Provide the (x, y) coordinate of the cell's center where the given text is located.  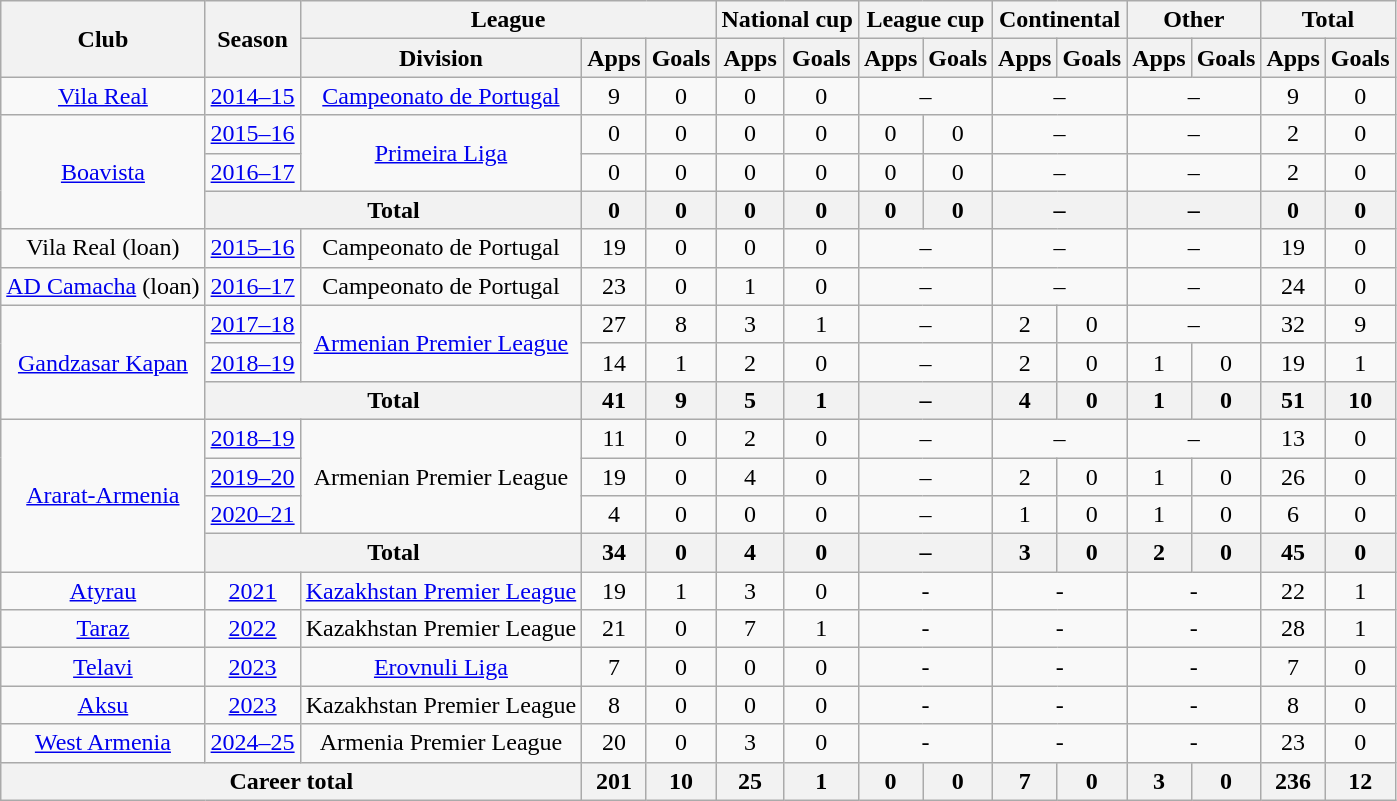
Gandzasar Kapan (103, 362)
Career total (292, 781)
236 (1293, 781)
11 (614, 438)
2022 (252, 629)
41 (614, 400)
28 (1293, 629)
National cup (787, 20)
Primeira Liga (441, 153)
Armenia Premier League (441, 743)
27 (614, 324)
West Armenia (103, 743)
12 (1360, 781)
51 (1293, 400)
Erovnuli Liga (441, 667)
24 (1293, 286)
34 (614, 553)
League cup (925, 20)
20 (614, 743)
Division (441, 58)
2017–18 (252, 324)
2024–25 (252, 743)
13 (1293, 438)
Season (252, 39)
League (508, 20)
Taraz (103, 629)
201 (614, 781)
Telavi (103, 667)
5 (750, 400)
Club (103, 39)
32 (1293, 324)
Other (1194, 20)
2021 (252, 591)
14 (614, 362)
AD Camacha (loan) (103, 286)
2019–20 (252, 477)
Atyrau (103, 591)
Ararat-Armenia (103, 495)
Vila Real (103, 96)
45 (1293, 553)
25 (750, 781)
2014–15 (252, 96)
Vila Real (loan) (103, 248)
2020–21 (252, 515)
6 (1293, 515)
22 (1293, 591)
Aksu (103, 705)
Boavista (103, 172)
Continental (1060, 20)
21 (614, 629)
26 (1293, 477)
